For the text-containing cell, return its midpoint in (x, y) coordinate format. 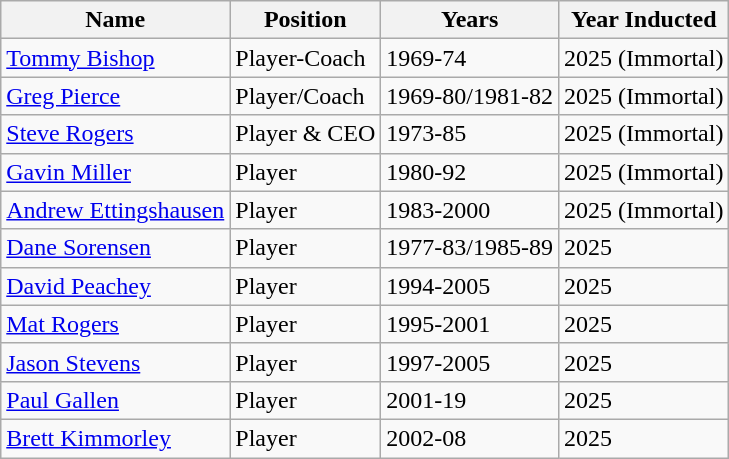
1969-80/1981-82 (470, 96)
Position (306, 20)
2001-19 (470, 400)
1995-2001 (470, 324)
Mat Rogers (116, 324)
Name (116, 20)
Andrew Ettingshausen (116, 210)
1994-2005 (470, 286)
Jason Stevens (116, 362)
Paul Gallen (116, 400)
1977-83/1985-89 (470, 248)
Steve Rogers (116, 134)
Player & CEO (306, 134)
1973-85 (470, 134)
David Peachey (116, 286)
Player/Coach (306, 96)
Years (470, 20)
Dane Sorensen (116, 248)
Player-Coach (306, 58)
1997-2005 (470, 362)
2002-08 (470, 438)
1983-2000 (470, 210)
Year Inducted (644, 20)
Tommy Bishop (116, 58)
Gavin Miller (116, 172)
Brett Kimmorley (116, 438)
1980-92 (470, 172)
Greg Pierce (116, 96)
1969-74 (470, 58)
